Provide the (X, Y) coordinate of the cell's center where the given text is located.  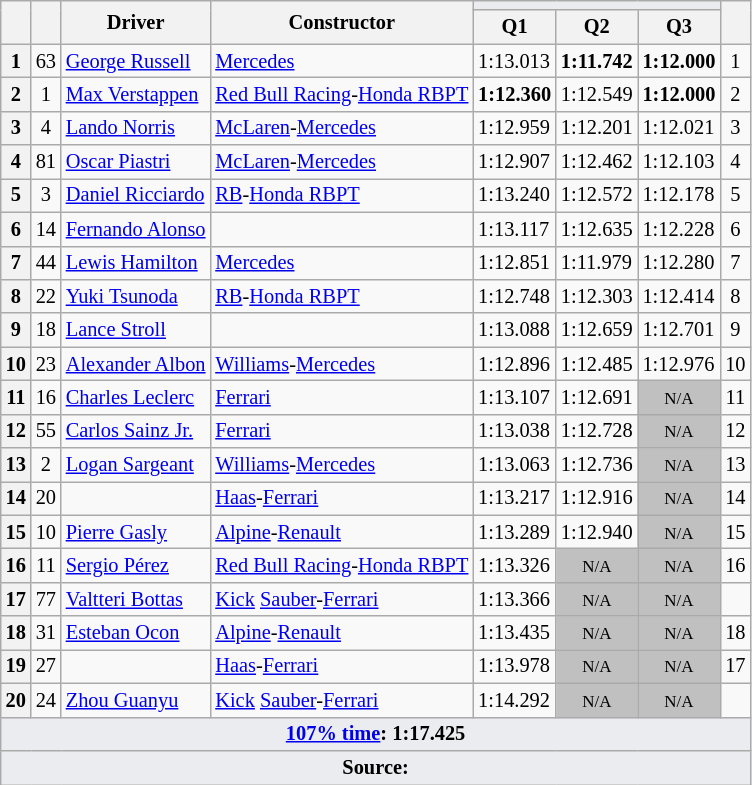
107% time: 1:17.425 (376, 734)
23 (46, 364)
1:12.851 (514, 263)
1:13.289 (514, 532)
1:12.701 (680, 330)
1:11.742 (597, 61)
Pierre Gasly (136, 532)
1:13.326 (514, 565)
1:12.414 (680, 296)
Q2 (597, 27)
Alexander Albon (136, 364)
Esteban Ocon (136, 633)
81 (46, 162)
1:12.691 (597, 397)
1:12.736 (597, 465)
Q3 (680, 27)
44 (46, 263)
1:13.366 (514, 599)
1:13.107 (514, 397)
1:12.228 (680, 229)
Lando Norris (136, 128)
31 (46, 633)
Lance Stroll (136, 330)
1:12.940 (597, 532)
27 (46, 666)
1:12.976 (680, 364)
Constructor (342, 22)
1:13.063 (514, 465)
1:13.088 (514, 330)
Zhou Guanyu (136, 700)
1:14.292 (514, 700)
1:12.303 (597, 296)
Lewis Hamilton (136, 263)
1:12.485 (597, 364)
1:12.360 (514, 94)
1:12.280 (680, 263)
1:13.013 (514, 61)
Max Verstappen (136, 94)
George Russell (136, 61)
1:12.916 (597, 498)
19 (16, 666)
1:13.435 (514, 633)
1:13.117 (514, 229)
1:13.240 (514, 195)
1:13.038 (514, 431)
Fernando Alonso (136, 229)
22 (46, 296)
24 (46, 700)
1:13.217 (514, 498)
Driver (136, 22)
1:12.103 (680, 162)
Yuki Tsunoda (136, 296)
Source: (376, 767)
63 (46, 61)
Oscar Piastri (136, 162)
1:12.748 (514, 296)
1:12.896 (514, 364)
1:12.021 (680, 128)
Logan Sargeant (136, 465)
1:12.572 (597, 195)
77 (46, 599)
1:12.178 (680, 195)
Daniel Ricciardo (136, 195)
1:12.659 (597, 330)
1:12.635 (597, 229)
1:11.979 (597, 263)
1:12.959 (514, 128)
1:12.201 (597, 128)
1:12.549 (597, 94)
Q1 (514, 27)
1:13.978 (514, 666)
Sergio Pérez (136, 565)
Charles Leclerc (136, 397)
Valtteri Bottas (136, 599)
1:12.728 (597, 431)
Carlos Sainz Jr. (136, 431)
55 (46, 431)
1:12.462 (597, 162)
1:12.907 (514, 162)
